Identify which cell holds the provided text, then report its (x, y) central coordinate. 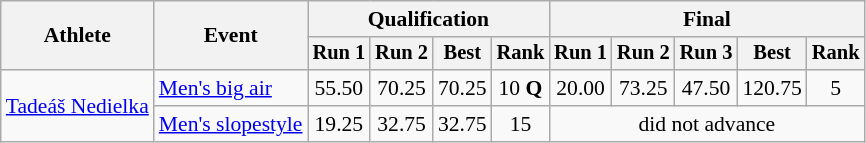
Tadeáš Nedielka (78, 106)
73.25 (644, 88)
did not advance (706, 124)
15 (521, 124)
Final (706, 19)
Men's slopestyle (231, 124)
Athlete (78, 36)
Run 3 (706, 54)
Men's big air (231, 88)
Event (231, 36)
5 (836, 88)
Qualification (429, 19)
47.50 (706, 88)
55.50 (340, 88)
10 Q (521, 88)
20.00 (580, 88)
19.25 (340, 124)
120.75 (772, 88)
